Pinpoint the cell where the given text exists, returning its (X, Y) midpoint coordinate. 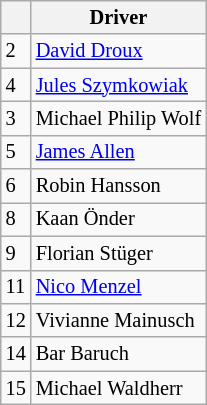
Jules Szymkowiak (118, 85)
8 (16, 219)
3 (16, 118)
12 (16, 320)
James Allen (118, 152)
Bar Baruch (118, 354)
5 (16, 152)
Florian Stüger (118, 253)
11 (16, 287)
9 (16, 253)
Vivianne Mainusch (118, 320)
14 (16, 354)
Nico Menzel (118, 287)
Michael Waldherr (118, 388)
6 (16, 186)
4 (16, 85)
2 (16, 51)
Michael Philip Wolf (118, 118)
Driver (118, 17)
David Droux (118, 51)
Robin Hansson (118, 186)
Kaan Önder (118, 219)
15 (16, 388)
